Extract the [x, y] coordinate from the center of the cell holding the provided text.  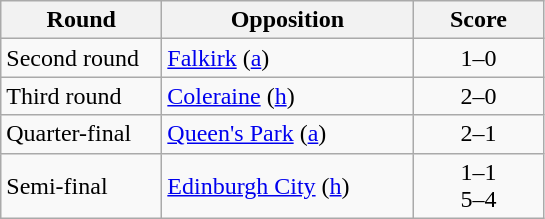
Semi-final [82, 186]
Queen's Park (a) [288, 134]
Third round [82, 96]
Quarter-final [82, 134]
1–0 [478, 58]
Second round [82, 58]
Round [82, 20]
Score [478, 20]
Coleraine (h) [288, 96]
Falkirk (a) [288, 58]
Opposition [288, 20]
1–1 5–4 [478, 186]
Edinburgh City (h) [288, 186]
2–0 [478, 96]
2–1 [478, 134]
